Detect which cell encompasses the target text, then output its (x, y) center coordinate. 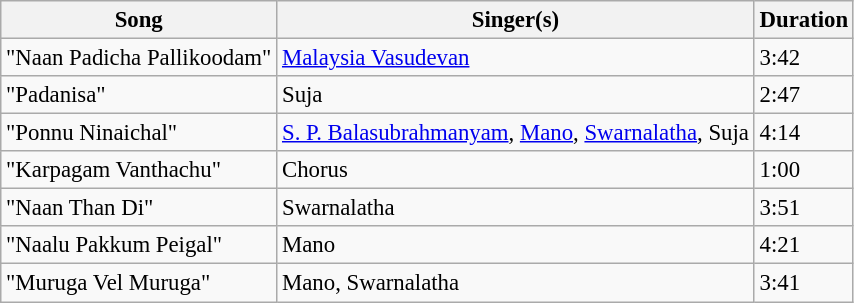
"Muruga Vel Muruga" (139, 283)
Swarnalatha (516, 208)
"Ponnu Ninaichal" (139, 133)
3:51 (804, 208)
"Padanisa" (139, 95)
Song (139, 20)
4:21 (804, 245)
Singer(s) (516, 20)
3:42 (804, 58)
2:47 (804, 95)
Malaysia Vasudevan (516, 58)
"Naan Padicha Pallikoodam" (139, 58)
"Naalu Pakkum Peigal" (139, 245)
Mano, Swarnalatha (516, 283)
4:14 (804, 133)
"Karpagam Vanthachu" (139, 170)
"Naan Than Di" (139, 208)
3:41 (804, 283)
Mano (516, 245)
Chorus (516, 170)
S. P. Balasubrahmanyam, Mano, Swarnalatha, Suja (516, 133)
Duration (804, 20)
Suja (516, 95)
1:00 (804, 170)
